Return [X, Y] of the center of cell containing provided text 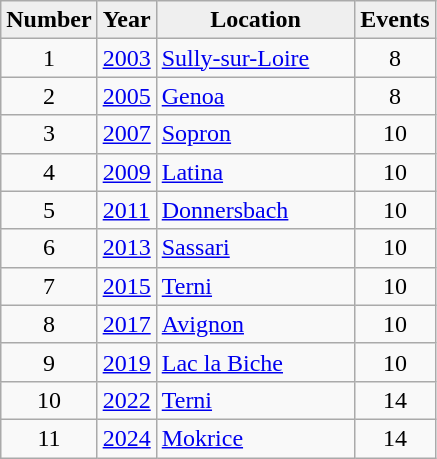
9 [49, 362]
2007 [126, 134]
Latina [256, 172]
Location [256, 20]
Year [126, 20]
6 [49, 248]
Donnersbach [256, 210]
2024 [126, 438]
Mokrice [256, 438]
1 [49, 58]
11 [49, 438]
2005 [126, 96]
Sassari [256, 248]
Sully-sur-Loire [256, 58]
2003 [126, 58]
Lac la Biche [256, 362]
2013 [126, 248]
2015 [126, 286]
Genoa [256, 96]
3 [49, 134]
2011 [126, 210]
Number [49, 20]
4 [49, 172]
2019 [126, 362]
7 [49, 286]
2022 [126, 400]
2009 [126, 172]
2 [49, 96]
Sopron [256, 134]
Avignon [256, 324]
2017 [126, 324]
Events [395, 20]
5 [49, 210]
